Find where the given text appears and provide that cell's center as [x, y] coordinate. 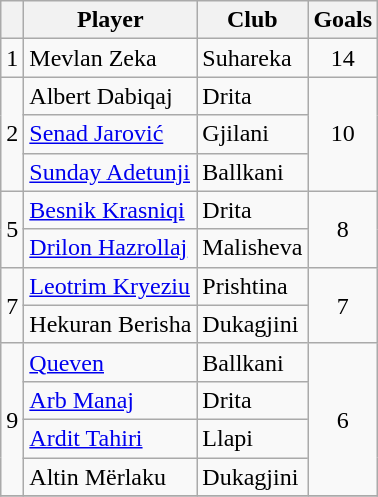
Ardit Tahiri [110, 438]
Leotrim Kryeziu [110, 286]
Suhareka [252, 58]
Malisheva [252, 248]
9 [12, 419]
Club [252, 20]
Drilon Hazrollaj [110, 248]
Mevlan Zeka [110, 58]
Arb Manaj [110, 400]
8 [343, 229]
5 [12, 229]
10 [343, 134]
Goals [343, 20]
Sunday Adetunji [110, 172]
Queven [110, 362]
Hekuran Berisha [110, 324]
Albert Dabiqaj [110, 96]
Senad Jarović [110, 134]
1 [12, 58]
6 [343, 419]
Llapi [252, 438]
Altin Mërlaku [110, 477]
Prishtina [252, 286]
Besnik Krasniqi [110, 210]
2 [12, 134]
Player [110, 20]
14 [343, 58]
Gjilani [252, 134]
